Scan for the cell matching the given text and deliver its [x, y] coordinate at center. 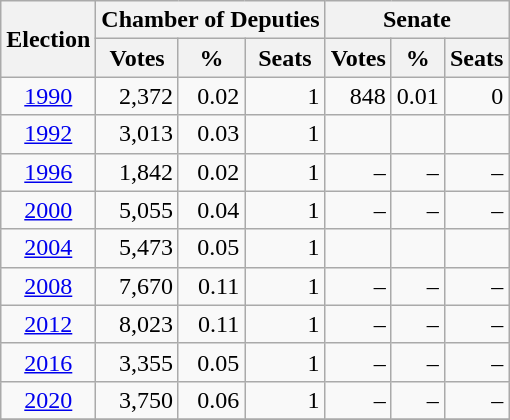
2012 [48, 324]
848 [358, 96]
1,842 [138, 172]
Senate [417, 20]
3,013 [138, 134]
3,355 [138, 362]
8,023 [138, 324]
2016 [48, 362]
7,670 [138, 286]
0 [476, 96]
2008 [48, 286]
1992 [48, 134]
1990 [48, 96]
5,473 [138, 248]
0.04 [211, 210]
Chamber of Deputies [210, 20]
2,372 [138, 96]
0.06 [211, 400]
Election [48, 39]
2000 [48, 210]
0.01 [418, 96]
5,055 [138, 210]
2020 [48, 400]
2004 [48, 248]
0.03 [211, 134]
3,750 [138, 400]
1996 [48, 172]
